Output the [X, Y] coordinate of the center of the cell containing the given text.  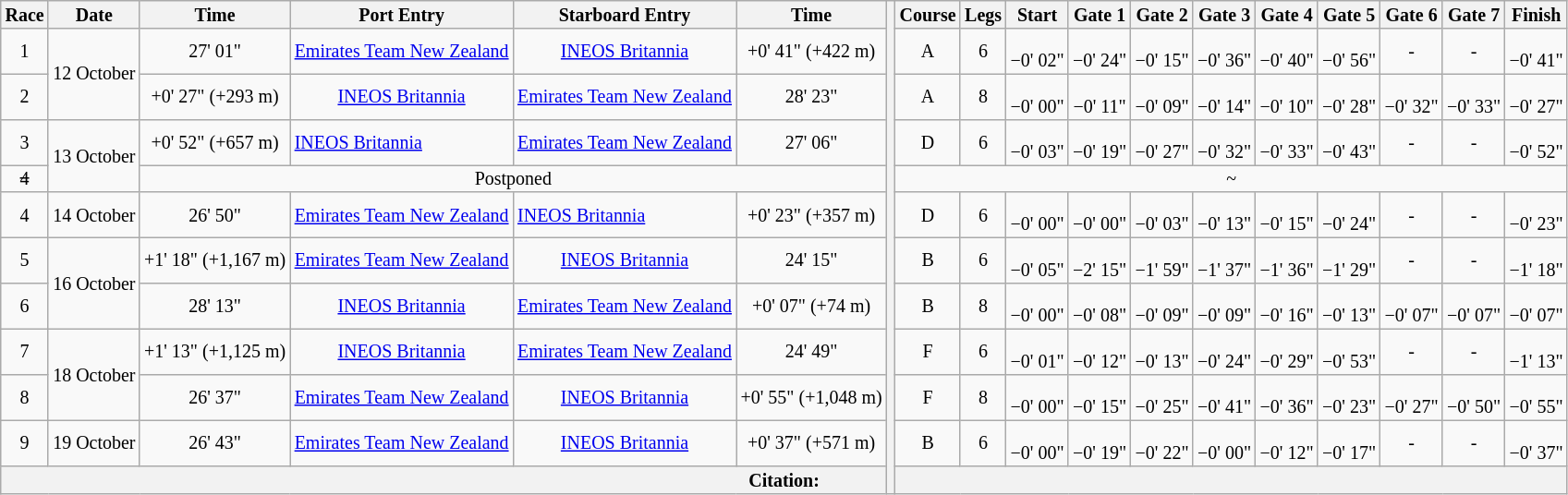
Legs [983, 15]
−0' 14" [1224, 96]
−0' 01" [1038, 353]
2 [25, 96]
Gate 4 [1287, 15]
14 October [94, 214]
12 October [94, 74]
+0' 37" (+571 m) [811, 443]
Gate 3 [1224, 15]
−1' 36" [1287, 260]
−1' 59" [1162, 260]
Gate 1 [1100, 15]
24' 15" [811, 260]
Port Entry [401, 15]
Date [94, 15]
−0' 53" [1349, 353]
−0' 37" [1537, 443]
26' 43" [214, 443]
−0' 56" [1349, 52]
28' 23" [811, 96]
3 [25, 142]
−1' 37" [1224, 260]
Gate 5 [1349, 15]
Gate 6 [1412, 15]
5 [25, 260]
−0' 55" [1537, 397]
Gate 7 [1474, 15]
−1' 13" [1537, 353]
−0' 29" [1287, 353]
+0' 07" (+74 m) [811, 307]
Finish [1537, 15]
−0' 17" [1349, 443]
Starboard Entry [625, 15]
−0' 08" [1100, 307]
−0' 25" [1162, 397]
−0' 40" [1287, 52]
+1' 13" (+1,125 m) [214, 353]
−0' 50" [1474, 397]
+1' 18" (+1,167 m) [214, 260]
−0' 05" [1038, 260]
9 [25, 443]
Race [25, 15]
−0' 28" [1349, 96]
−0' 43" [1349, 142]
13 October [94, 155]
+0' 52" (+657 m) [214, 142]
18 October [94, 375]
+0' 27" (+293 m) [214, 96]
−2' 15" [1100, 260]
−0' 22" [1162, 443]
Postponed [513, 179]
+0' 55" (+1,048 m) [811, 397]
−0' 11" [1100, 96]
28' 13" [214, 307]
24' 49" [811, 353]
−0' 52" [1537, 142]
26' 50" [214, 214]
Citation: [784, 480]
−1' 29" [1349, 260]
−1' 18" [1537, 260]
−0' 16" [1287, 307]
Start [1038, 15]
~ [1232, 179]
27' 06" [811, 142]
−0' 10" [1287, 96]
−0' 02" [1038, 52]
+0' 41" (+422 m) [811, 52]
19 October [94, 443]
16 October [94, 284]
26' 37" [214, 397]
Course [928, 15]
7 [25, 353]
+0' 23" (+357 m) [811, 214]
Gate 2 [1162, 15]
27' 01" [214, 52]
1 [25, 52]
